Extract the (x, y) coordinate from the center of the cell holding the provided text.  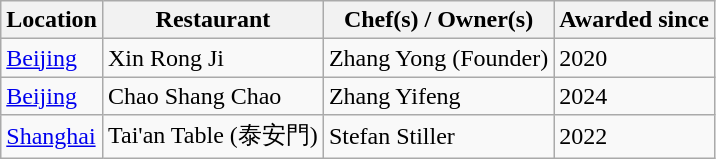
2024 (634, 96)
Shanghai (52, 136)
Chao Shang Chao (212, 96)
2022 (634, 136)
Chef(s) / Owner(s) (438, 20)
Awarded since (634, 20)
Stefan Stiller (438, 136)
Xin Rong Ji (212, 58)
Tai'an Table (泰安門) (212, 136)
Zhang Yifeng (438, 96)
2020 (634, 58)
Location (52, 20)
Restaurant (212, 20)
Zhang Yong (Founder) (438, 58)
